Determine the [x, y] coordinate at the center of the cell enclosing the given text.  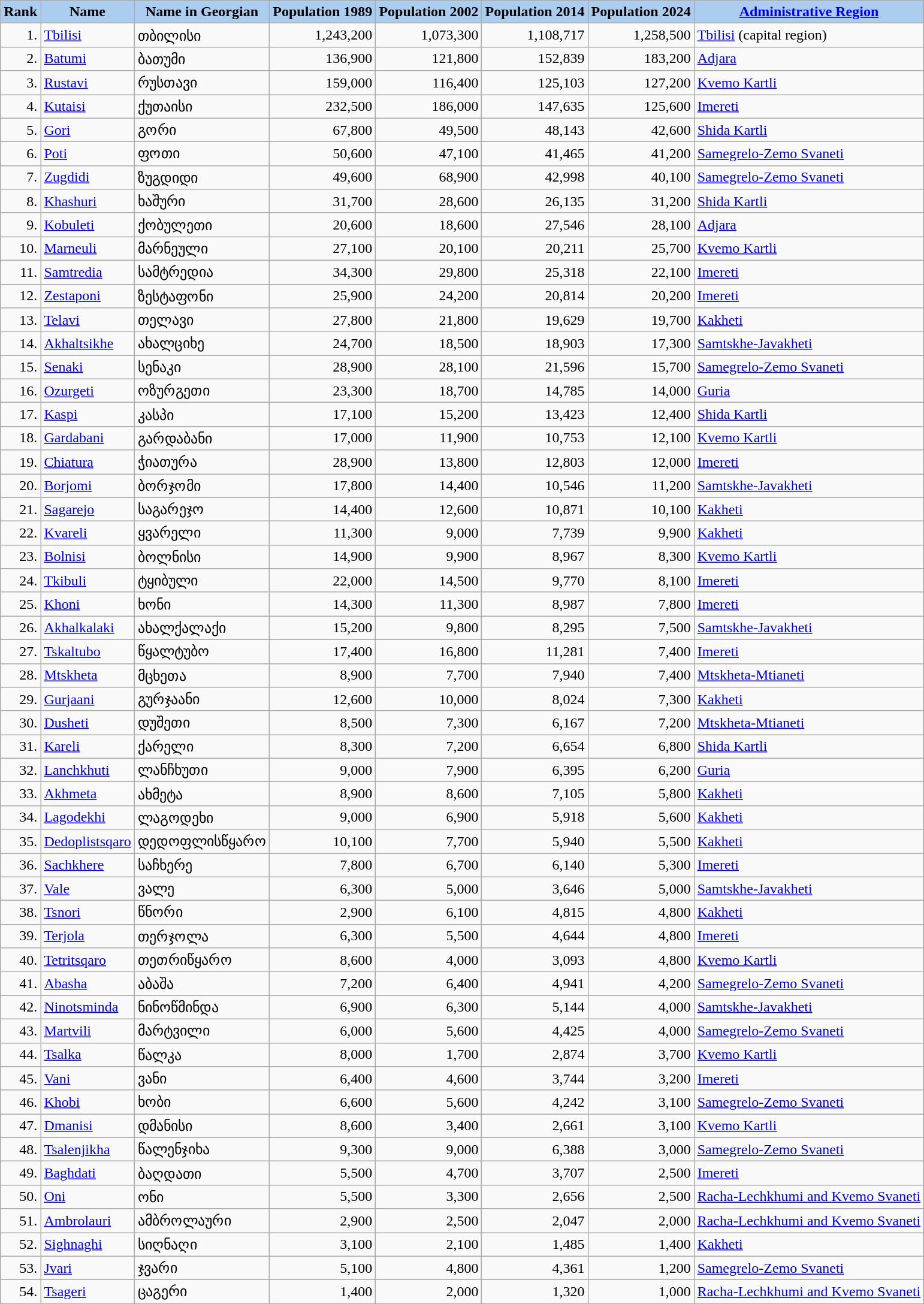
31,700 [322, 201]
2,656 [535, 1197]
24,200 [429, 296]
34. [20, 817]
2,047 [535, 1221]
სიღნაღი [202, 1244]
ოზურგეთი [202, 391]
Akhmeta [87, 794]
4,815 [535, 913]
49. [20, 1173]
თელავი [202, 320]
Gori [87, 130]
4,425 [535, 1031]
24,700 [322, 343]
13. [20, 320]
Vale [87, 889]
47. [20, 1126]
7,500 [641, 628]
საჩხერე [202, 865]
159,000 [322, 83]
გურჯაანი [202, 699]
3,200 [641, 1079]
8. [20, 201]
ფოთი [202, 154]
Mtskheta [87, 675]
5,100 [322, 1268]
Ninotsminda [87, 1007]
18,903 [535, 343]
5,144 [535, 1007]
Zugdidi [87, 177]
Baghdati [87, 1173]
2,661 [535, 1126]
20,200 [641, 296]
Sighnaghi [87, 1244]
49,500 [429, 130]
Gardabani [87, 438]
17,300 [641, 343]
3,300 [429, 1197]
Population 1989 [322, 12]
4,700 [429, 1173]
3,744 [535, 1079]
Tsnori [87, 913]
Tetritsqaro [87, 960]
18,500 [429, 343]
3,400 [429, 1126]
18,600 [429, 225]
68,900 [429, 177]
ბაღდათი [202, 1173]
12,803 [535, 462]
Name in Georgian [202, 12]
Tsalka [87, 1055]
Dusheti [87, 723]
17,000 [322, 438]
27,800 [322, 320]
22,100 [641, 272]
39. [20, 936]
14,500 [429, 581]
26. [20, 628]
50. [20, 1197]
Oni [87, 1197]
Tkibuli [87, 581]
15. [20, 367]
121,800 [429, 59]
ბორჯომი [202, 485]
23,300 [322, 391]
27,546 [535, 225]
Ozurgeti [87, 391]
41,465 [535, 154]
47,100 [429, 154]
8,295 [535, 628]
10. [20, 249]
12,000 [641, 462]
8,000 [322, 1055]
42,998 [535, 177]
გარდაბანი [202, 438]
Batumi [87, 59]
დმანისი [202, 1126]
8,967 [535, 557]
6,100 [429, 913]
1,073,300 [429, 35]
22. [20, 533]
14,785 [535, 391]
28,600 [429, 201]
Sagarejo [87, 509]
საგარეჯო [202, 509]
24. [20, 581]
3,707 [535, 1173]
6,000 [322, 1031]
54. [20, 1292]
3,093 [535, 960]
147,635 [535, 107]
31,200 [641, 201]
22,000 [322, 581]
Marneuli [87, 249]
44. [20, 1055]
ჭიათურა [202, 462]
მარნეული [202, 249]
23. [20, 557]
ახმეტა [202, 794]
7. [20, 177]
ლაგოდეხი [202, 817]
Kareli [87, 747]
136,900 [322, 59]
4,361 [535, 1268]
36. [20, 865]
2,874 [535, 1055]
3. [20, 83]
13,800 [429, 462]
Lanchkhuti [87, 770]
7,900 [429, 770]
17,100 [322, 415]
9,300 [322, 1149]
1,258,500 [641, 35]
Telavi [87, 320]
14,900 [322, 557]
6,654 [535, 747]
41,200 [641, 154]
17. [20, 415]
Zestaponi [87, 296]
5. [20, 130]
14,300 [322, 604]
152,839 [535, 59]
Poti [87, 154]
8,024 [535, 699]
42. [20, 1007]
186,000 [429, 107]
4,600 [429, 1079]
10,871 [535, 509]
7,940 [535, 675]
46. [20, 1102]
4,644 [535, 936]
ბოლნისი [202, 557]
Vani [87, 1079]
Dedoplistsqaro [87, 841]
33. [20, 794]
თეთრიწყარო [202, 960]
20,814 [535, 296]
ახალქალაქი [202, 628]
ვალე [202, 889]
27,100 [322, 249]
3,646 [535, 889]
8,500 [322, 723]
6. [20, 154]
Rustavi [87, 83]
Tsageri [87, 1292]
52. [20, 1244]
11,200 [641, 485]
12. [20, 296]
29. [20, 699]
Population 2002 [429, 12]
1,700 [429, 1055]
2. [20, 59]
11. [20, 272]
Samtredia [87, 272]
9. [20, 225]
ქობულეთი [202, 225]
1,243,200 [322, 35]
1. [20, 35]
6,600 [322, 1102]
18,700 [429, 391]
ზუგდიდი [202, 177]
Rank [20, 12]
Kutaisi [87, 107]
27. [20, 651]
16,800 [429, 651]
125,103 [535, 83]
დედოფლისწყარო [202, 841]
მარტვილი [202, 1031]
Lagodekhi [87, 817]
2,100 [429, 1244]
Tbilisi (capital region) [809, 35]
49,600 [322, 177]
Khashuri [87, 201]
19,629 [535, 320]
25. [20, 604]
ვანი [202, 1079]
სამტრედია [202, 272]
Tskaltubo [87, 651]
ქუთაისი [202, 107]
21,800 [429, 320]
32. [20, 770]
5,918 [535, 817]
17,400 [322, 651]
13,423 [535, 415]
11,281 [535, 651]
გორი [202, 130]
16. [20, 391]
34,300 [322, 272]
25,900 [322, 296]
1,320 [535, 1292]
25,700 [641, 249]
ამბროლაური [202, 1221]
აბაშა [202, 983]
20,100 [429, 249]
5,800 [641, 794]
9,800 [429, 628]
125,600 [641, 107]
Ambrolauri [87, 1221]
ლანჩხუთი [202, 770]
6,700 [429, 865]
Tsalenjikha [87, 1149]
45. [20, 1079]
42,600 [641, 130]
Sachkhere [87, 865]
Kobuleti [87, 225]
9,770 [535, 581]
თერჯოლა [202, 936]
25,318 [535, 272]
ხაშური [202, 201]
4,941 [535, 983]
15,700 [641, 367]
Chiatura [87, 462]
1,485 [535, 1244]
Abasha [87, 983]
Population 2014 [535, 12]
ტყიბული [202, 581]
51. [20, 1221]
38. [20, 913]
183,200 [641, 59]
Akhalkalaki [87, 628]
5,940 [535, 841]
7,739 [535, 533]
Gurjaani [87, 699]
წალენჯიხა [202, 1149]
Name [87, 12]
Terjola [87, 936]
48. [20, 1149]
37. [20, 889]
4,242 [535, 1102]
6,800 [641, 747]
17,800 [322, 485]
26,135 [535, 201]
ქარელი [202, 747]
21,596 [535, 367]
ხონი [202, 604]
43. [20, 1031]
7,105 [535, 794]
5,300 [641, 865]
232,500 [322, 107]
Senaki [87, 367]
6,200 [641, 770]
ზესტაფონი [202, 296]
ყვარელი [202, 533]
Kaspi [87, 415]
29,800 [429, 272]
35. [20, 841]
3,000 [641, 1149]
ბათუმი [202, 59]
თბილისი [202, 35]
21. [20, 509]
14,000 [641, 391]
40,100 [641, 177]
კასპი [202, 415]
Bolnisi [87, 557]
ონი [202, 1197]
წალკა [202, 1055]
48,143 [535, 130]
წნორი [202, 913]
Martvili [87, 1031]
წყალტუბო [202, 651]
8,100 [641, 581]
10,000 [429, 699]
ნინოწმინდა [202, 1007]
Borjomi [87, 485]
18. [20, 438]
50,600 [322, 154]
ცაგერი [202, 1292]
1,108,717 [535, 35]
10,753 [535, 438]
Khobi [87, 1102]
Administrative Region [809, 12]
14. [20, 343]
Kvareli [87, 533]
19,700 [641, 320]
3,700 [641, 1055]
40. [20, 960]
20. [20, 485]
Akhaltsikhe [87, 343]
Khoni [87, 604]
6,140 [535, 865]
დუშეთი [202, 723]
127,200 [641, 83]
ხობი [202, 1102]
11,900 [429, 438]
20,211 [535, 249]
12,100 [641, 438]
1,200 [641, 1268]
სენაკი [202, 367]
Dmanisi [87, 1126]
53. [20, 1268]
ჯვარი [202, 1268]
28. [20, 675]
4. [20, 107]
116,400 [429, 83]
10,546 [535, 485]
მცხეთა [202, 675]
31. [20, 747]
რუსთავი [202, 83]
20,600 [322, 225]
Jvari [87, 1268]
30. [20, 723]
6,167 [535, 723]
ახალციხე [202, 343]
4,200 [641, 983]
6,395 [535, 770]
41. [20, 983]
19. [20, 462]
8,987 [535, 604]
6,388 [535, 1149]
Tbilisi [87, 35]
Population 2024 [641, 12]
67,800 [322, 130]
12,400 [641, 415]
1,000 [641, 1292]
